For the text-containing cell, return its midpoint in [X, Y] coordinate format. 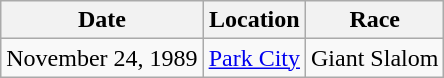
Date [102, 20]
November 24, 1989 [102, 58]
Giant Slalom [375, 58]
Location [254, 20]
Park City [254, 58]
Race [375, 20]
